Find where the given text appears and provide that cell's center as [X, Y] coordinate. 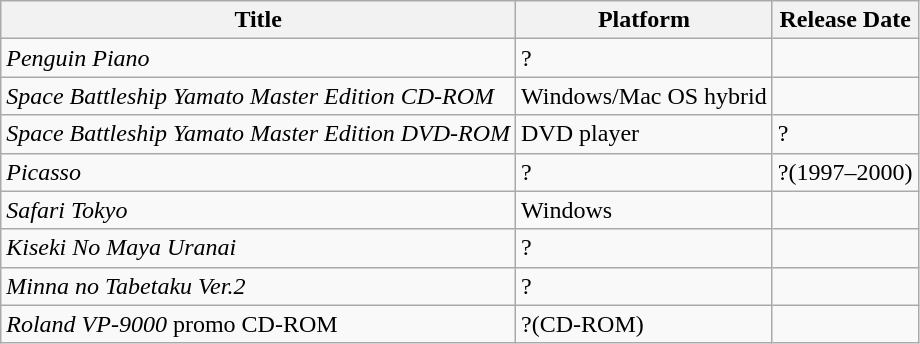
Windows [644, 210]
?(1997–2000) [845, 172]
Kiseki No Maya Uranai [258, 248]
Penguin Piano [258, 58]
Picasso [258, 172]
Space Battleship Yamato Master Edition CD-ROM [258, 96]
Roland VP-9000 promo CD-ROM [258, 324]
Minna no Tabetaku Ver.2 [258, 286]
DVD player [644, 134]
Release Date [845, 20]
?(CD-ROM) [644, 324]
Windows/Mac OS hybrid [644, 96]
Space Battleship Yamato Master Edition DVD-ROM [258, 134]
Safari Tokyo [258, 210]
Title [258, 20]
Platform [644, 20]
